Return (X, Y) of the center of cell containing provided text 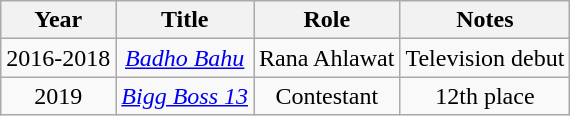
Title (185, 20)
Contestant (327, 96)
Television debut (485, 58)
Badho Bahu (185, 58)
12th place (485, 96)
2019 (58, 96)
Role (327, 20)
Rana Ahlawat (327, 58)
Year (58, 20)
2016-2018 (58, 58)
Bigg Boss 13 (185, 96)
Notes (485, 20)
